Extract the (x, y) coordinate from the center of the cell holding the provided text.  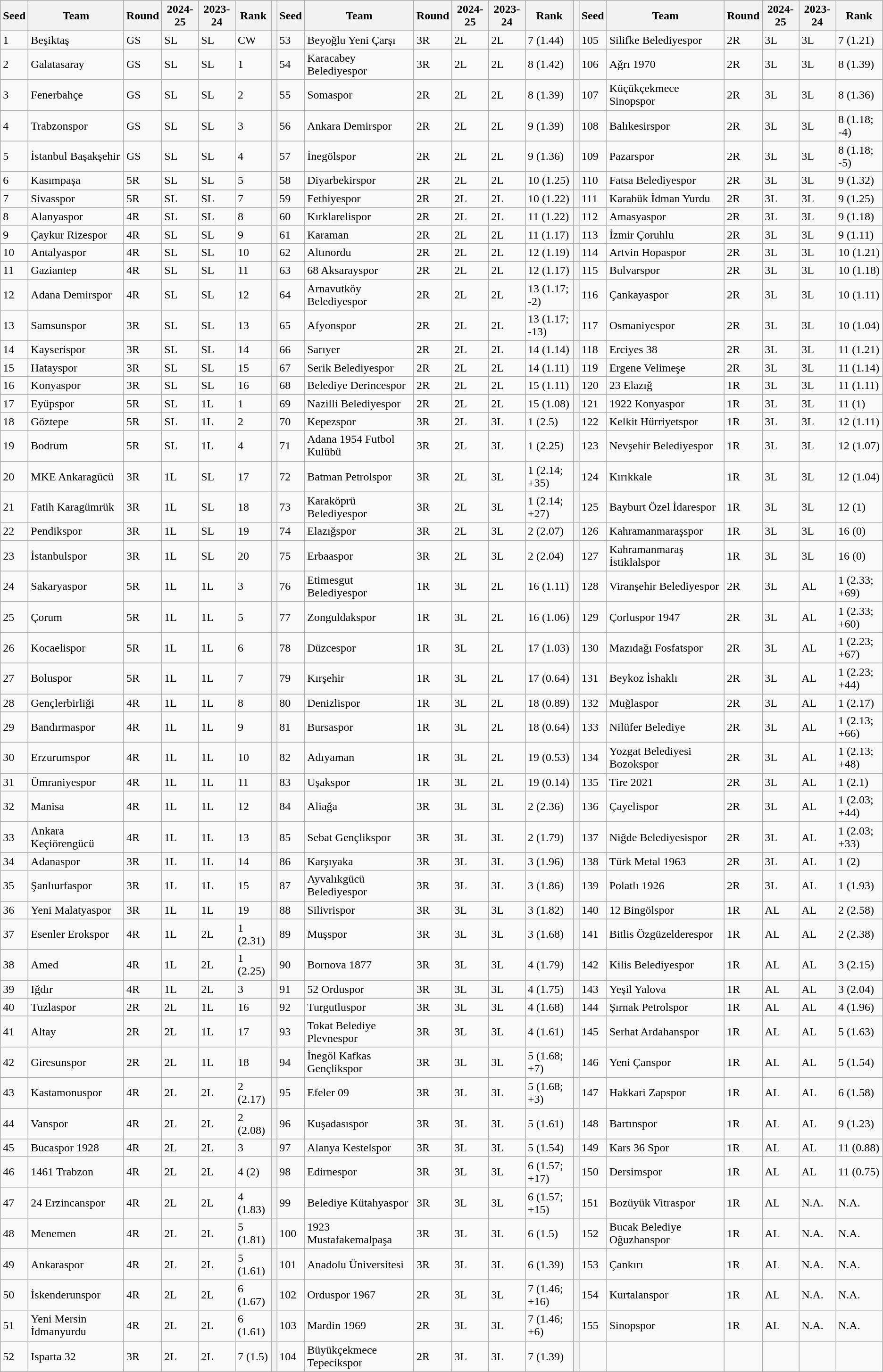
155 (592, 1326)
122 (592, 422)
Bandırmaspor (76, 727)
42 (14, 1062)
İskenderunspor (76, 1295)
63 (291, 270)
1 (2.03; +33) (859, 837)
2 (1.79) (549, 837)
Sinopspor (665, 1326)
Silifke Belediyespor (665, 40)
5 (1.63) (859, 1032)
126 (592, 531)
Boluspor (76, 678)
47 (14, 1203)
Trabzonspor (76, 125)
2 (2.17) (253, 1093)
18 (0.89) (549, 703)
99 (291, 1203)
66 (291, 350)
7 (1.5) (253, 1356)
Altınordu (359, 252)
1 (2.31) (253, 934)
Adıyaman (359, 758)
86 (291, 861)
Alanyaspor (76, 216)
Antalyaspor (76, 252)
93 (291, 1032)
147 (592, 1093)
19 (0.53) (549, 758)
13 (1.17; -13) (549, 325)
Silivrispor (359, 910)
Arnavutköy Belediyespor (359, 294)
96 (291, 1123)
28 (14, 703)
49 (14, 1265)
35 (14, 885)
143 (592, 989)
Belediye Derincespor (359, 386)
Orduspor 1967 (359, 1295)
1 (2.14; +35) (549, 476)
59 (291, 198)
Yeşil Yalova (665, 989)
Yozgat Belediyesi Bozokspor (665, 758)
Edirnespor (359, 1172)
Vanspor (76, 1123)
10 (1.04) (859, 325)
69 (291, 404)
137 (592, 837)
103 (291, 1326)
4 (2) (253, 1172)
Bulvarspor (665, 270)
108 (592, 125)
150 (592, 1172)
55 (291, 95)
Zonguldakspor (359, 617)
Kurtalanspor (665, 1295)
32 (14, 806)
Ümraniyespor (76, 782)
68 Aksarayspor (359, 270)
1 (2.23; +67) (859, 648)
Muşspor (359, 934)
Etimesgut Belediyespor (359, 587)
88 (291, 910)
1 (2.17) (859, 703)
11 (0.75) (859, 1172)
1 (2) (859, 861)
9 (1.11) (859, 234)
87 (291, 885)
14 (1.14) (549, 350)
119 (592, 368)
8 (1.18; -5) (859, 157)
4 (1.68) (549, 1007)
43 (14, 1093)
Küçükçekmece Sinopspor (665, 95)
Sarıyer (359, 350)
2 (2.07) (549, 531)
2 (2.38) (859, 934)
62 (291, 252)
120 (592, 386)
10 (1.18) (859, 270)
Sivasspor (76, 198)
1 (2.33; +60) (859, 617)
146 (592, 1062)
1922 Konyaspor (665, 404)
11 (1.14) (859, 368)
4 (1.75) (549, 989)
117 (592, 325)
Gaziantep (76, 270)
Karaman (359, 234)
Hatayspor (76, 368)
97 (291, 1148)
12 (1.17) (549, 270)
Çayelispor (665, 806)
9 (1.23) (859, 1123)
1 (2.5) (549, 422)
Nazilli Belediyespor (359, 404)
12 (1.19) (549, 252)
1 (2.03; +44) (859, 806)
10 (1.11) (859, 294)
121 (592, 404)
1 (2.13; +66) (859, 727)
78 (291, 648)
Kırklarelispor (359, 216)
İzmir Çoruhlu (665, 234)
25 (14, 617)
29 (14, 727)
Yeni Mersin İdmanyurdu (76, 1326)
134 (592, 758)
Gençlerbirliği (76, 703)
12 (1.07) (859, 446)
16 (1.11) (549, 587)
Kahramanmaraşspor (665, 531)
Anadolu Üniversitesi (359, 1265)
39 (14, 989)
CW (253, 40)
11 (1.21) (859, 350)
Bitlis Özgüzelderespor (665, 934)
Esenler Erokspor (76, 934)
1 (2.14; +27) (549, 507)
Mazıdağı Fosfatspor (665, 648)
52 Orduspor (359, 989)
64 (291, 294)
Artvin Hopaspor (665, 252)
36 (14, 910)
Adana 1954 Futbol Kulübü (359, 446)
11 (1.17) (549, 234)
72 (291, 476)
Adanaspor (76, 861)
Eyüpspor (76, 404)
Viranşehir Belediyespor (665, 587)
Beykoz İshaklı (665, 678)
Ağrı 1970 (665, 64)
140 (592, 910)
3 (1.68) (549, 934)
81 (291, 727)
104 (291, 1356)
14 (1.11) (549, 368)
6 (1.57; +15) (549, 1203)
151 (592, 1203)
Çorum (76, 617)
91 (291, 989)
Belediye Kütahyaspor (359, 1203)
Ayvalıkgücü Belediyespor (359, 885)
92 (291, 1007)
56 (291, 125)
58 (291, 181)
Turgutluspor (359, 1007)
Osmaniyespor (665, 325)
İnegölspor (359, 157)
37 (14, 934)
8 (1.18; -4) (859, 125)
7 (1.44) (549, 40)
116 (592, 294)
80 (291, 703)
Yeni Çanspor (665, 1062)
7 (1.46; +16) (549, 1295)
Uşakspor (359, 782)
3 (1.82) (549, 910)
2 (2.08) (253, 1123)
125 (592, 507)
Ankara Demirspor (359, 125)
Ergene Velimeşe (665, 368)
Çaykur Rizespor (76, 234)
17 (1.03) (549, 648)
12 (1.11) (859, 422)
2 (2.58) (859, 910)
130 (592, 648)
Tire 2021 (665, 782)
İnegöl Kafkas Gençlikspor (359, 1062)
Bodrum (76, 446)
MKE Ankaragücü (76, 476)
2 (2.04) (549, 555)
124 (592, 476)
27 (14, 678)
Konyaspor (76, 386)
3 (2.04) (859, 989)
98 (291, 1172)
46 (14, 1172)
114 (592, 252)
101 (291, 1265)
22 (14, 531)
60 (291, 216)
152 (592, 1233)
6 (1.67) (253, 1295)
8 (1.36) (859, 95)
154 (592, 1295)
52 (14, 1356)
68 (291, 386)
127 (592, 555)
144 (592, 1007)
Şırnak Petrolspor (665, 1007)
11 (0.88) (859, 1148)
Pendikspor (76, 531)
145 (592, 1032)
71 (291, 446)
5 (1.68; +3) (549, 1093)
102 (291, 1295)
44 (14, 1123)
Türk Metal 1963 (665, 861)
142 (592, 965)
1461 Trabzon (76, 1172)
Alanya Kestelspor (359, 1148)
Fenerbahçe (76, 95)
10 (1.22) (549, 198)
106 (592, 64)
Beyoğlu Yeni Çarşı (359, 40)
4 (1.96) (859, 1007)
13 (1.17; -2) (549, 294)
118 (592, 350)
77 (291, 617)
Kelkit Hürriyetspor (665, 422)
Adana Demirspor (76, 294)
Kars 36 Spor (665, 1148)
74 (291, 531)
21 (14, 507)
Dersimspor (665, 1172)
Polatlı 1926 (665, 885)
Nilüfer Belediye (665, 727)
Tokat Belediye Plevnespor (359, 1032)
57 (291, 157)
138 (592, 861)
Kuşadasıspor (359, 1123)
133 (592, 727)
Şanlıurfaspor (76, 885)
67 (291, 368)
Diyarbekirspor (359, 181)
Erbaaspor (359, 555)
3 (1.96) (549, 861)
Giresunspor (76, 1062)
Göztepe (76, 422)
61 (291, 234)
9 (1.32) (859, 181)
6 (1.61) (253, 1326)
Karacabey Belediyespor (359, 64)
40 (14, 1007)
73 (291, 507)
51 (14, 1326)
Isparta 32 (76, 1356)
1 (2.23; +44) (859, 678)
15 (1.11) (549, 386)
Aliağa (359, 806)
9 (1.25) (859, 198)
10 (1.25) (549, 181)
107 (592, 95)
9 (1.36) (549, 157)
Kastamonuspor (76, 1093)
Menemen (76, 1233)
1 (2.13; +48) (859, 758)
24 Erzincanspor (76, 1203)
Amed (76, 965)
54 (291, 64)
Erzurumspor (76, 758)
112 (592, 216)
Fatih Karagümrük (76, 507)
Ankara Keçiörengücü (76, 837)
Karaköprü Belediyespor (359, 507)
Beşiktaş (76, 40)
4 (1.61) (549, 1032)
5 (1.68; +7) (549, 1062)
Fethiyespor (359, 198)
115 (592, 270)
4 (1.79) (549, 965)
17 (0.64) (549, 678)
23 (14, 555)
6 (1.39) (549, 1265)
153 (592, 1265)
139 (592, 885)
Büyükçekmece Tepecikspor (359, 1356)
Afyonspor (359, 325)
38 (14, 965)
141 (592, 934)
Sebat Gençlikspor (359, 837)
136 (592, 806)
2 (2.36) (549, 806)
12 (1.04) (859, 476)
Düzcespor (359, 648)
11 (1.11) (859, 386)
83 (291, 782)
Ankaraspor (76, 1265)
110 (592, 181)
128 (592, 587)
135 (592, 782)
Bursaspor (359, 727)
Hakkari Zapspor (665, 1093)
34 (14, 861)
9 (1.18) (859, 216)
12 Bingölspor (665, 910)
84 (291, 806)
Elazığspor (359, 531)
Somaspor (359, 95)
Çankırı (665, 1265)
Fatsa Belediyespor (665, 181)
Niğde Belediyesispor (665, 837)
Nevşehir Belediyespor (665, 446)
Çorluspor 1947 (665, 617)
Batman Petrolspor (359, 476)
6 (1.57; +17) (549, 1172)
Karabük İdman Yurdu (665, 198)
75 (291, 555)
Kasımpaşa (76, 181)
Bucak Belediye Oğuzhanspor (665, 1233)
95 (291, 1093)
113 (592, 234)
3 (2.15) (859, 965)
Yeni Malatyaspor (76, 910)
31 (14, 782)
Bozüyük Vitraspor (665, 1203)
24 (14, 587)
Karşıyaka (359, 861)
131 (592, 678)
33 (14, 837)
5 (1.81) (253, 1233)
Bartınspor (665, 1123)
1 (2.1) (859, 782)
109 (592, 157)
4 (1.83) (253, 1203)
Galatasaray (76, 64)
105 (592, 40)
129 (592, 617)
Efeler 09 (359, 1093)
111 (592, 198)
1923 Mustafakemalpaşa (359, 1233)
41 (14, 1032)
19 (0.14) (549, 782)
Çankayaspor (665, 294)
Kocaelispor (76, 648)
53 (291, 40)
50 (14, 1295)
Serhat Ardahanspor (665, 1032)
23 Elazığ (665, 386)
100 (291, 1233)
149 (592, 1148)
65 (291, 325)
1 (1.93) (859, 885)
15 (1.08) (549, 404)
3 (1.86) (549, 885)
10 (1.21) (859, 252)
11 (1.22) (549, 216)
Amasyaspor (665, 216)
12 (1) (859, 507)
İstanbul Başakşehir (76, 157)
30 (14, 758)
123 (592, 446)
1 (2.33; +69) (859, 587)
6 (1.5) (549, 1233)
45 (14, 1148)
82 (291, 758)
16 (1.06) (549, 617)
Kayserispor (76, 350)
9 (1.39) (549, 125)
Balıkesirspor (665, 125)
Sakaryaspor (76, 587)
Mardin 1969 (359, 1326)
76 (291, 587)
7 (1.46; +6) (549, 1326)
8 (1.42) (549, 64)
Altay (76, 1032)
Kırşehir (359, 678)
Kahramanmaraş İstiklalspor (665, 555)
90 (291, 965)
11 (1) (859, 404)
Erciyes 38 (665, 350)
48 (14, 1233)
132 (592, 703)
Serik Belediyespor (359, 368)
85 (291, 837)
94 (291, 1062)
89 (291, 934)
Bucaspor 1928 (76, 1148)
26 (14, 648)
Kepezspor (359, 422)
79 (291, 678)
18 (0.64) (549, 727)
Bornova 1877 (359, 965)
6 (1.58) (859, 1093)
Kilis Belediyespor (665, 965)
İstanbulspor (76, 555)
Muğlaspor (665, 703)
Kırıkkale (665, 476)
Tuzlaspor (76, 1007)
Bayburt Özel İdarespor (665, 507)
Iğdır (76, 989)
Manisa (76, 806)
Pazarspor (665, 157)
7 (1.39) (549, 1356)
148 (592, 1123)
Denizlispor (359, 703)
70 (291, 422)
7 (1.21) (859, 40)
Samsunspor (76, 325)
